Search for the cell housing the specified text and yield its (X, Y) center coordinate. 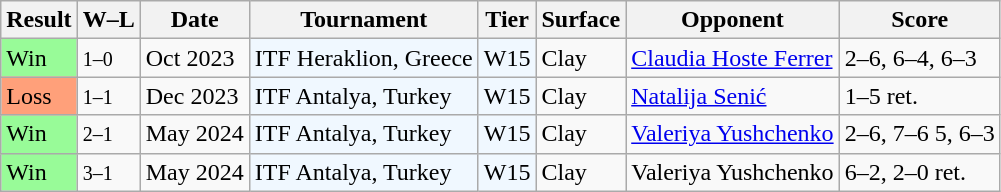
Oct 2023 (194, 58)
ITF Heraklion, Greece (364, 58)
2–1 (108, 134)
Opponent (732, 20)
1–5 ret. (920, 96)
W–L (108, 20)
1–1 (108, 96)
Result (39, 20)
6–2, 2–0 ret. (920, 172)
Claudia Hoste Ferrer (732, 58)
Score (920, 20)
Tier (507, 20)
Tournament (364, 20)
Natalija Senić (732, 96)
Dec 2023 (194, 96)
1–0 (108, 58)
2–6, 7–6 5, 6–3 (920, 134)
Surface (581, 20)
2–6, 6–4, 6–3 (920, 58)
Loss (39, 96)
Date (194, 20)
3–1 (108, 172)
